For the text-containing cell, return its midpoint in [X, Y] coordinate format. 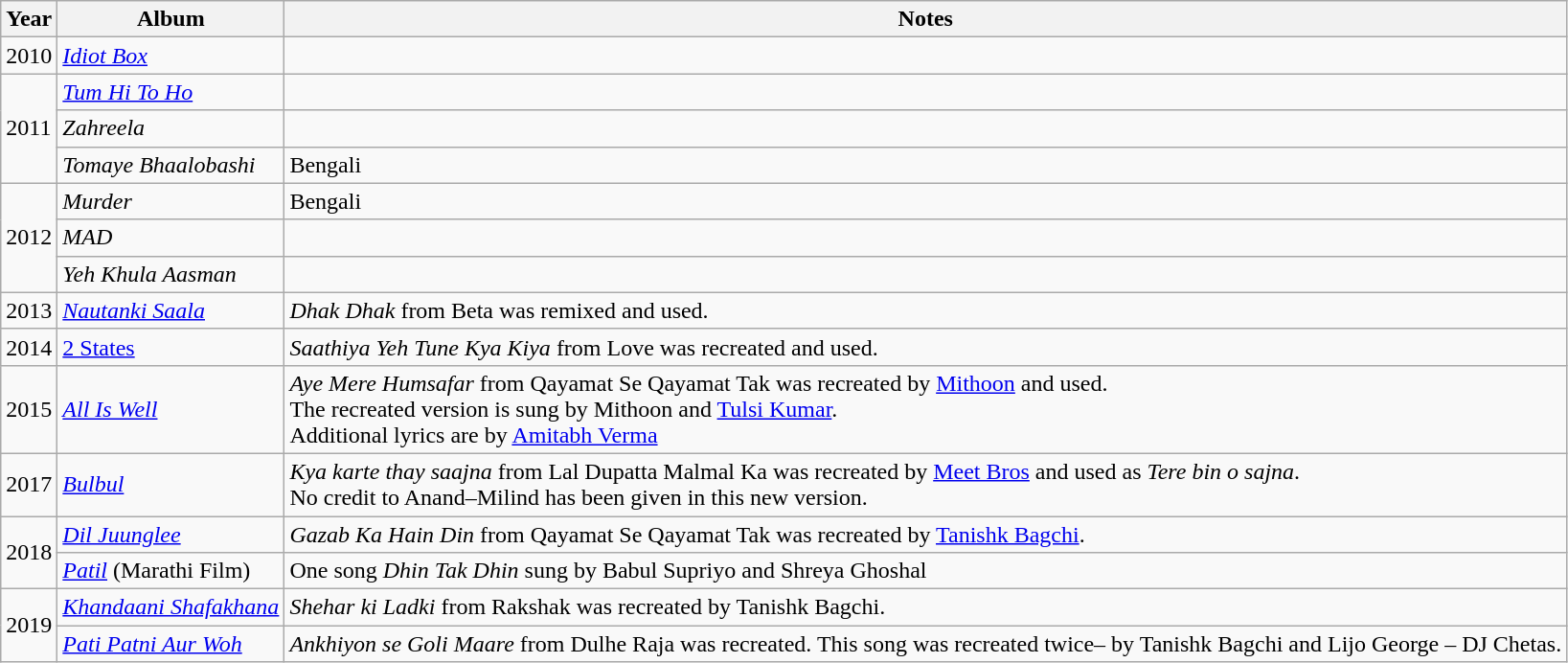
Album [170, 19]
Notes [925, 19]
Saathiya Yeh Tune Kya Kiya from Love was recreated and used. [925, 347]
2019 [29, 626]
Tomaye Bhaalobashi [170, 165]
All Is Well [170, 409]
2012 [29, 238]
Khandaani Shafakhana [170, 607]
Patil (Marathi Film) [170, 571]
2 States [170, 347]
Zahreela [170, 128]
2014 [29, 347]
Murder [170, 201]
Gazab Ka Hain Din from Qayamat Se Qayamat Tak was recreated by Tanishk Bagchi. [925, 534]
2018 [29, 552]
Yeh Khula Aasman [170, 274]
Bulbul [170, 485]
Tum Hi To Ho [170, 92]
Nautanki Saala [170, 310]
Dil Juunglee [170, 534]
Ankhiyon se Goli Maare from Dulhe Raja was recreated. This song was recreated twice– by Tanishk Bagchi and Lijo George – DJ Chetas. [925, 644]
Year [29, 19]
2015 [29, 409]
One song Dhin Tak Dhin sung by Babul Supriyo and Shreya Ghoshal [925, 571]
Idiot Box [170, 56]
2017 [29, 485]
Shehar ki Ladki from Rakshak was recreated by Tanishk Bagchi. [925, 607]
2010 [29, 56]
2013 [29, 310]
Dhak Dhak from Beta was remixed and used. [925, 310]
MAD [170, 238]
2011 [29, 128]
Pati Patni Aur Woh [170, 644]
